Detect which cell encompasses the target text, then output its [x, y] center coordinate. 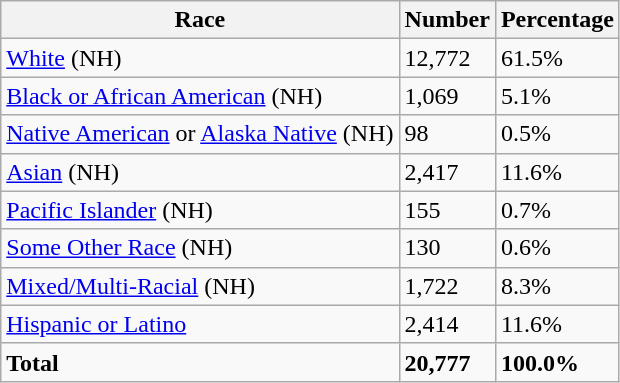
Race [200, 20]
1,069 [447, 96]
Hispanic or Latino [200, 324]
130 [447, 248]
Asian (NH) [200, 172]
2,417 [447, 172]
Mixed/Multi-Racial (NH) [200, 286]
61.5% [557, 58]
155 [447, 210]
Number [447, 20]
0.5% [557, 134]
Some Other Race (NH) [200, 248]
0.7% [557, 210]
Black or African American (NH) [200, 96]
1,722 [447, 286]
Pacific Islander (NH) [200, 210]
5.1% [557, 96]
12,772 [447, 58]
Percentage [557, 20]
Native American or Alaska Native (NH) [200, 134]
Total [200, 362]
2,414 [447, 324]
100.0% [557, 362]
0.6% [557, 248]
White (NH) [200, 58]
8.3% [557, 286]
98 [447, 134]
20,777 [447, 362]
